For the text-containing cell, return its midpoint in (X, Y) coordinate format. 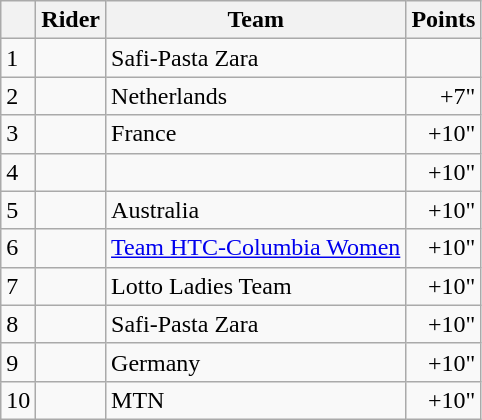
3 (18, 134)
6 (18, 248)
8 (18, 324)
Netherlands (256, 96)
2 (18, 96)
4 (18, 172)
Team HTC-Columbia Women (256, 248)
9 (18, 362)
10 (18, 400)
5 (18, 210)
France (256, 134)
Team (256, 20)
+7" (444, 96)
Rider (71, 20)
MTN (256, 400)
Lotto Ladies Team (256, 286)
Australia (256, 210)
Points (444, 20)
1 (18, 58)
Germany (256, 362)
7 (18, 286)
